Return the (X, Y) coordinate for the center point of the cell that contains the specified text.  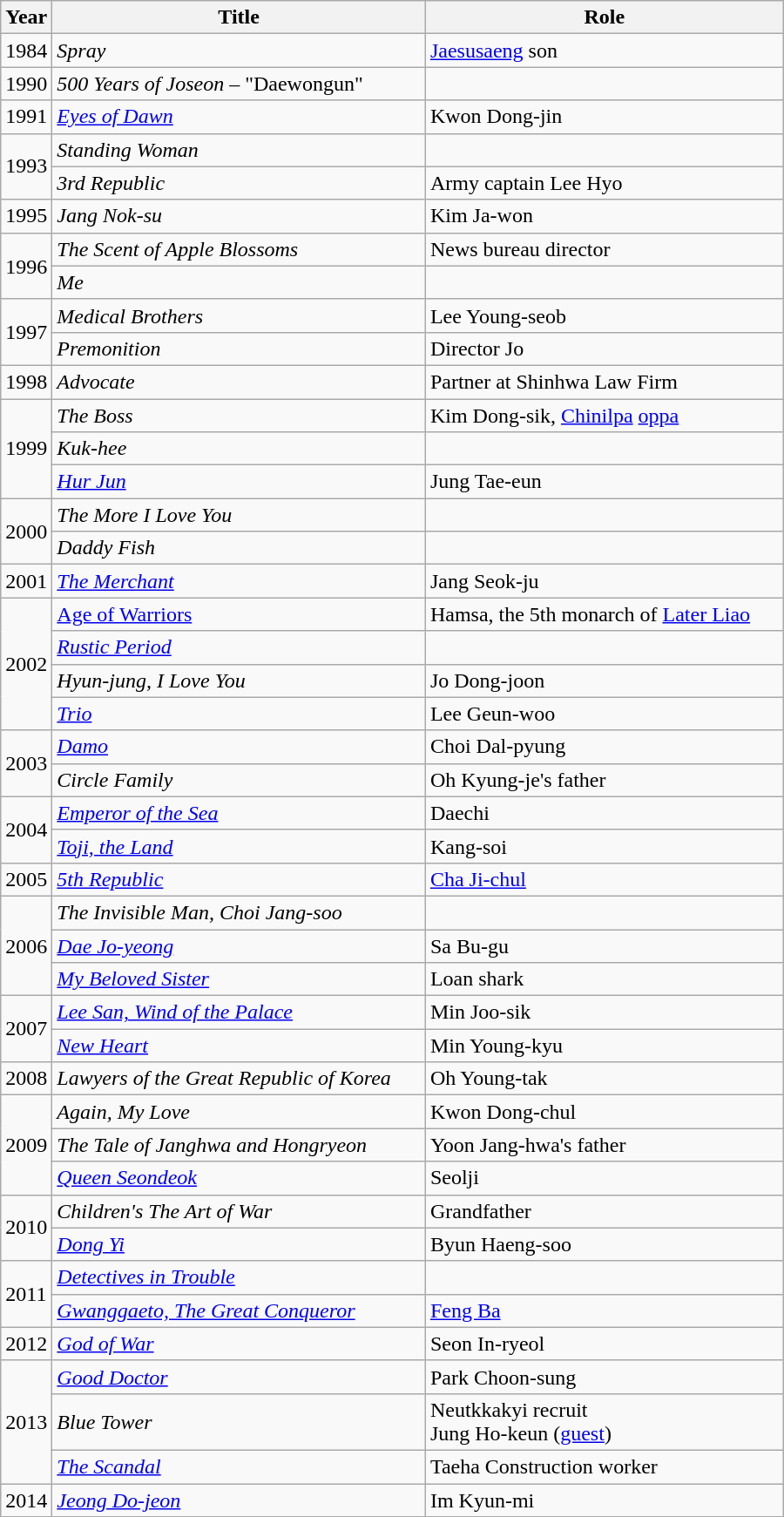
New Heart (239, 1046)
Park Choon-sung (605, 1377)
Seon In-ryeol (605, 1344)
Hyun-jung, I Love You (239, 681)
Blue Tower (239, 1422)
The Scent of Apple Blossoms (239, 249)
Jo Dong-joon (605, 681)
The Merchant (239, 581)
Daddy Fish (239, 548)
500 Years of Joseon – "Daewongun" (239, 84)
Seolji (605, 1178)
Jang Nok-su (239, 216)
Lawyers of the Great Republic of Korea (239, 1079)
Children's The Art of War (239, 1211)
2001 (26, 581)
Detectives in Trouble (239, 1277)
Byun Haeng-soo (605, 1244)
Feng Ba (605, 1310)
1990 (26, 84)
Jung Tae-eun (605, 482)
Kim Dong-sik, Chinilpa oppa (605, 416)
My Beloved Sister (239, 979)
Min Young-kyu (605, 1046)
The Tale of Janghwa and Hongryeon (239, 1145)
1999 (26, 449)
Age of Warriors (239, 614)
2013 (26, 1422)
Again, My Love (239, 1112)
Advocate (239, 382)
Neutkkakyi recruit Jung Ho-keun (guest) (605, 1422)
Jaesusaeng son (605, 51)
Choi Dal-pyung (605, 747)
The More I Love You (239, 515)
2009 (26, 1145)
Daechi (605, 813)
Loan shark (605, 979)
Im Kyun-mi (605, 1500)
The Invisible Man, Choi Jang-soo (239, 912)
2007 (26, 1029)
Kim Ja-won (605, 216)
Director Jo (605, 349)
2014 (26, 1500)
Partner at Shinhwa Law Firm (605, 382)
Queen Seondeok (239, 1178)
Title (239, 17)
Sa Bu-gu (605, 945)
Yoon Jang-hwa's father (605, 1145)
Premonition (239, 349)
Hur Jun (239, 482)
1991 (26, 117)
Damo (239, 747)
Kuk-hee (239, 449)
News bureau director (605, 249)
Kwon Dong-jin (605, 117)
Jeong Do-jeon (239, 1500)
Lee Young-seob (605, 315)
Emperor of the Sea (239, 813)
1993 (26, 166)
Cha Ji-chul (605, 879)
1984 (26, 51)
2008 (26, 1079)
1997 (26, 332)
2006 (26, 945)
2003 (26, 763)
2000 (26, 532)
Trio (239, 714)
Kang-soi (605, 846)
Medical Brothers (239, 315)
2012 (26, 1344)
Army captain Lee Hyo (605, 183)
3rd Republic (239, 183)
Lee Geun-woo (605, 714)
Jang Seok-ju (605, 581)
Eyes of Dawn (239, 117)
Oh Young-tak (605, 1079)
5th Republic (239, 879)
Gwanggaeto, The Great Conqueror (239, 1310)
Role (605, 17)
Dong Yi (239, 1244)
Circle Family (239, 780)
Oh Kyung-je's father (605, 780)
2004 (26, 830)
2010 (26, 1228)
1995 (26, 216)
Standing Woman (239, 150)
1996 (26, 266)
Spray (239, 51)
Me (239, 282)
Dae Jo-yeong (239, 945)
1998 (26, 382)
Hamsa, the 5th monarch of Later Liao (605, 614)
Year (26, 17)
2002 (26, 664)
Min Joo-sik (605, 1012)
The Boss (239, 416)
2005 (26, 879)
The Scandal (239, 1466)
Kwon Dong-chul (605, 1112)
2011 (26, 1294)
Rustic Period (239, 647)
God of War (239, 1344)
Grandfather (605, 1211)
Good Doctor (239, 1377)
Lee San, Wind of the Palace (239, 1012)
Toji, the Land (239, 846)
Taeha Construction worker (605, 1466)
